From the cell containing the given text, extract its center point as (X, Y) coordinate. 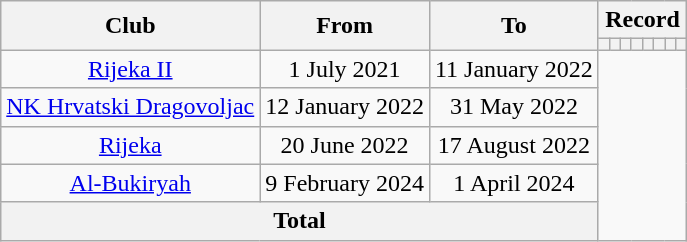
17 August 2022 (514, 145)
Total (300, 221)
12 January 2022 (345, 107)
31 May 2022 (514, 107)
Record (642, 20)
To (514, 26)
From (345, 26)
Al-Bukiryah (130, 183)
Rijeka II (130, 69)
11 January 2022 (514, 69)
1 July 2021 (345, 69)
1 April 2024 (514, 183)
Rijeka (130, 145)
20 June 2022 (345, 145)
9 February 2024 (345, 183)
NK Hrvatski Dragovoljac (130, 107)
Club (130, 26)
